Return (x, y) of the center of cell containing provided text 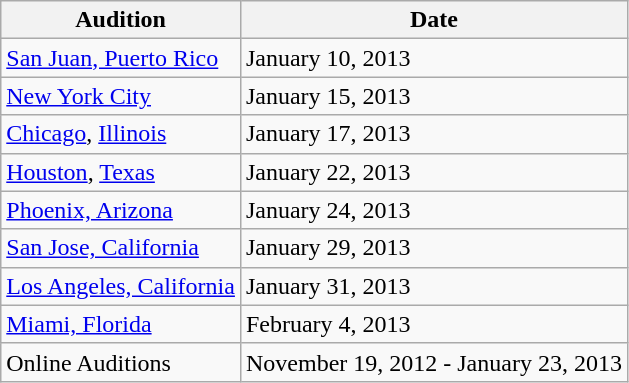
Los Angeles, California (121, 286)
Date (434, 20)
January 15, 2013 (434, 96)
San Juan, Puerto Rico (121, 58)
Houston, Texas (121, 172)
Audition (121, 20)
January 17, 2013 (434, 134)
New York City (121, 96)
Online Auditions (121, 362)
January 24, 2013 (434, 210)
Miami, Florida (121, 324)
Chicago, Illinois (121, 134)
January 22, 2013 (434, 172)
Phoenix, Arizona (121, 210)
January 31, 2013 (434, 286)
San Jose, California (121, 248)
February 4, 2013 (434, 324)
January 29, 2013 (434, 248)
January 10, 2013 (434, 58)
November 19, 2012 - January 23, 2013 (434, 362)
